Determine the (x, y) coordinate at the center of the cell enclosing the given text.  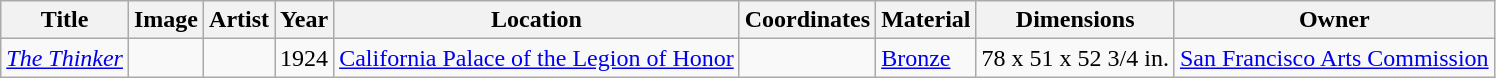
Artist (240, 20)
Owner (1334, 20)
Year (304, 20)
Location (537, 20)
Title (65, 20)
Bronze (926, 58)
The Thinker (65, 58)
San Francisco Arts Commission (1334, 58)
Coordinates (807, 20)
78 x 51 x 52 3/4 in. (1075, 58)
Material (926, 20)
Image (166, 20)
1924 (304, 58)
California Palace of the Legion of Honor (537, 58)
Dimensions (1075, 20)
